For the text-containing cell, return its midpoint in (x, y) coordinate format. 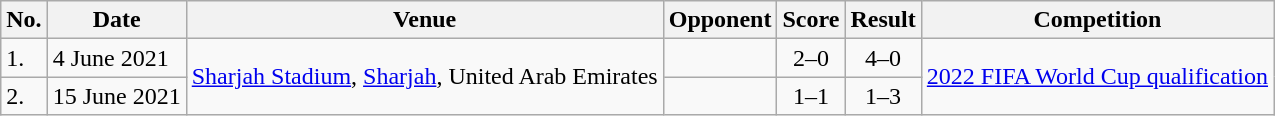
2–0 (811, 58)
Result (883, 20)
Opponent (720, 20)
Date (116, 20)
Score (811, 20)
15 June 2021 (116, 96)
4–0 (883, 58)
1–1 (811, 96)
Sharjah Stadium, Sharjah, United Arab Emirates (424, 77)
Competition (1097, 20)
4 June 2021 (116, 58)
2. (24, 96)
2022 FIFA World Cup qualification (1097, 77)
No. (24, 20)
Venue (424, 20)
1–3 (883, 96)
1. (24, 58)
